Find where the given text appears and provide that cell's center as (X, Y) coordinate. 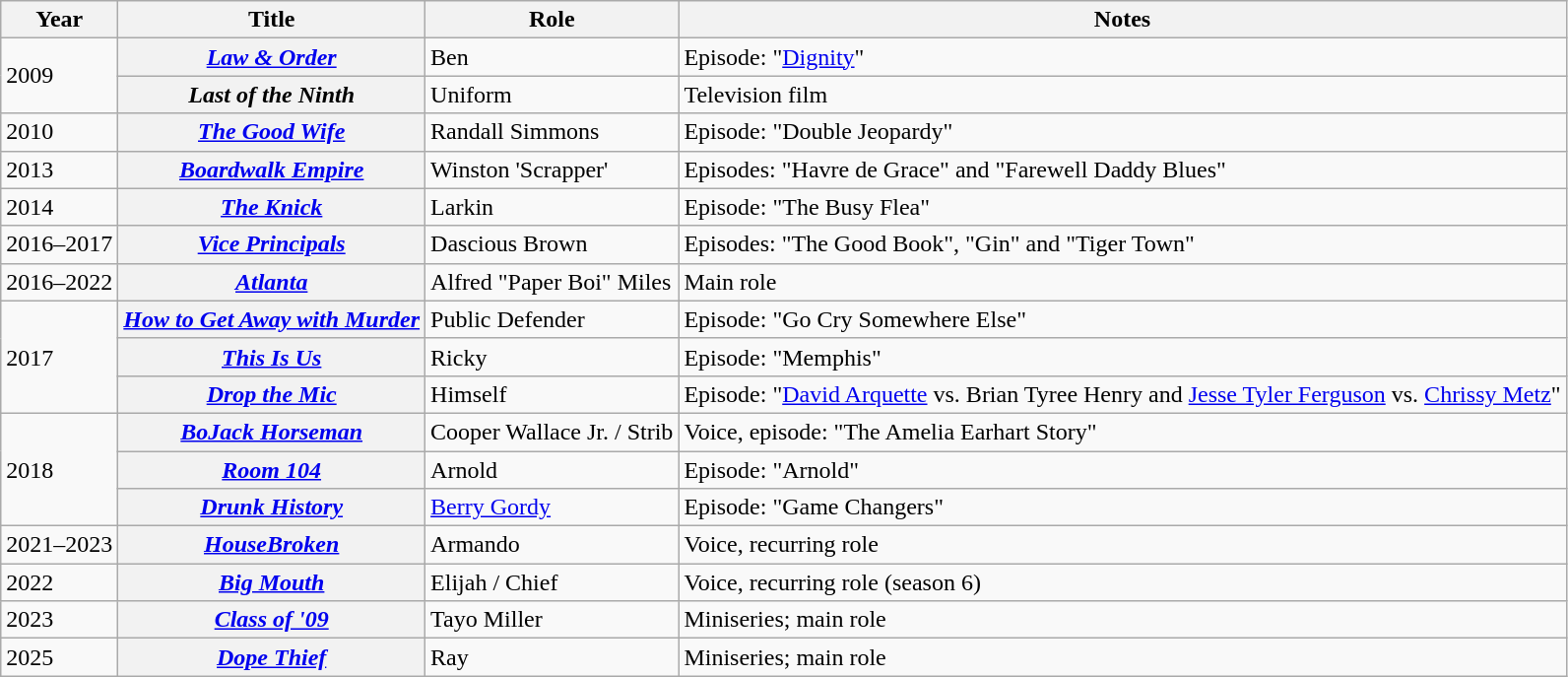
Voice, recurring role (1123, 545)
Ray (552, 657)
Last of the Ninth (272, 95)
Episodes: "The Good Book", "Gin" and "Tiger Town" (1123, 244)
Himself (552, 394)
The Good Wife (272, 132)
2016–2017 (59, 244)
2022 (59, 582)
Dascious Brown (552, 244)
Law & Order (272, 57)
Main role (1123, 282)
Vice Principals (272, 244)
Big Mouth (272, 582)
Voice, episode: "The Amelia Earhart Story" (1123, 432)
Class of '09 (272, 620)
2010 (59, 132)
Randall Simmons (552, 132)
Armando (552, 545)
Episode: "Arnold" (1123, 470)
2009 (59, 76)
This Is Us (272, 357)
Episode: "Game Changers" (1123, 508)
Dope Thief (272, 657)
Episodes: "Havre de Grace" and "Farewell Daddy Blues" (1123, 169)
Arnold (552, 470)
Atlanta (272, 282)
Year (59, 20)
2014 (59, 207)
2016–2022 (59, 282)
Public Defender (552, 319)
2018 (59, 469)
Voice, recurring role (season 6) (1123, 582)
Berry Gordy (552, 508)
Episode: "Memphis" (1123, 357)
HouseBroken (272, 545)
2017 (59, 357)
Larkin (552, 207)
Uniform (552, 95)
Episode: "Go Cry Somewhere Else" (1123, 319)
2023 (59, 620)
Boardwalk Empire (272, 169)
Television film (1123, 95)
Tayo Miller (552, 620)
The Knick (272, 207)
Role (552, 20)
Episode: "Double Jeopardy" (1123, 132)
2025 (59, 657)
Alfred "Paper Boi" Miles (552, 282)
Notes (1123, 20)
2021–2023 (59, 545)
Ben (552, 57)
Drunk History (272, 508)
How to Get Away with Murder (272, 319)
Episode: "David Arquette vs. Brian Tyree Henry and Jesse Tyler Ferguson vs. Chrissy Metz" (1123, 394)
BoJack Horseman (272, 432)
Room 104 (272, 470)
Elijah / Chief (552, 582)
Cooper Wallace Jr. / Strib (552, 432)
Title (272, 20)
Ricky (552, 357)
2013 (59, 169)
Episode: "Dignity" (1123, 57)
Episode: "The Busy Flea" (1123, 207)
Winston 'Scrapper' (552, 169)
Drop the Mic (272, 394)
